Detect which cell encompasses the target text, then output its [x, y] center coordinate. 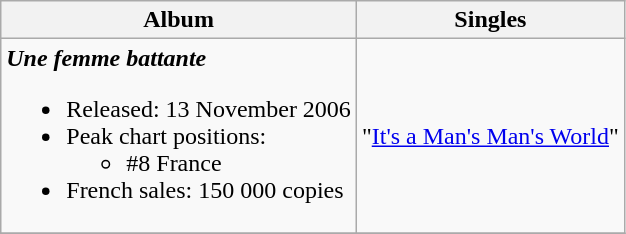
"It's a Man's Man's World" [490, 136]
Singles [490, 20]
Une femme battanteReleased: 13 November 2006Peak chart positions:#8 FranceFrench sales: 150 000 copies [179, 136]
Album [179, 20]
